Scan for the cell matching the given text and deliver its (x, y) coordinate at center. 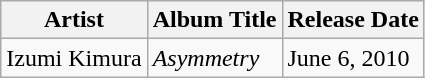
Izumi Kimura (74, 58)
Asymmetry (214, 58)
Release Date (353, 20)
Artist (74, 20)
June 6, 2010 (353, 58)
Album Title (214, 20)
